For the text-containing cell, return its midpoint in [x, y] coordinate format. 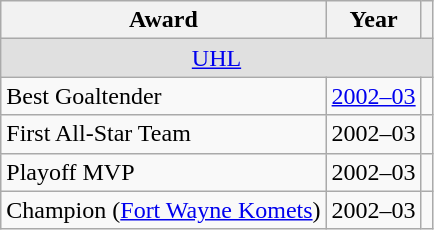
Best Goaltender [164, 96]
Year [374, 20]
UHL [216, 58]
Champion (Fort Wayne Komets) [164, 210]
Playoff MVP [164, 172]
Award [164, 20]
First All-Star Team [164, 134]
